Identify which cell holds the provided text, then report its (X, Y) central coordinate. 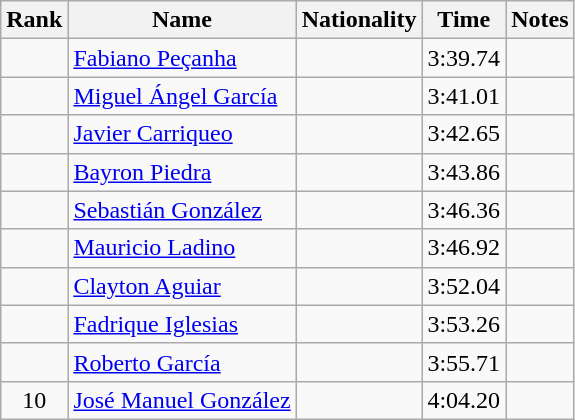
3:39.74 (464, 58)
10 (34, 400)
Mauricio Ladino (182, 248)
Clayton Aguiar (182, 286)
3:43.86 (464, 172)
Fabiano Peçanha (182, 58)
3:41.01 (464, 96)
4:04.20 (464, 400)
3:42.65 (464, 134)
3:53.26 (464, 324)
3:46.36 (464, 210)
Notes (540, 20)
Nationality (359, 20)
Rank (34, 20)
Fadrique Iglesias (182, 324)
3:52.04 (464, 286)
Name (182, 20)
Time (464, 20)
José Manuel González (182, 400)
Sebastián González (182, 210)
3:55.71 (464, 362)
Javier Carriqueo (182, 134)
Bayron Piedra (182, 172)
3:46.92 (464, 248)
Miguel Ángel García (182, 96)
Roberto García (182, 362)
